Return [x, y] of the center of cell containing provided text 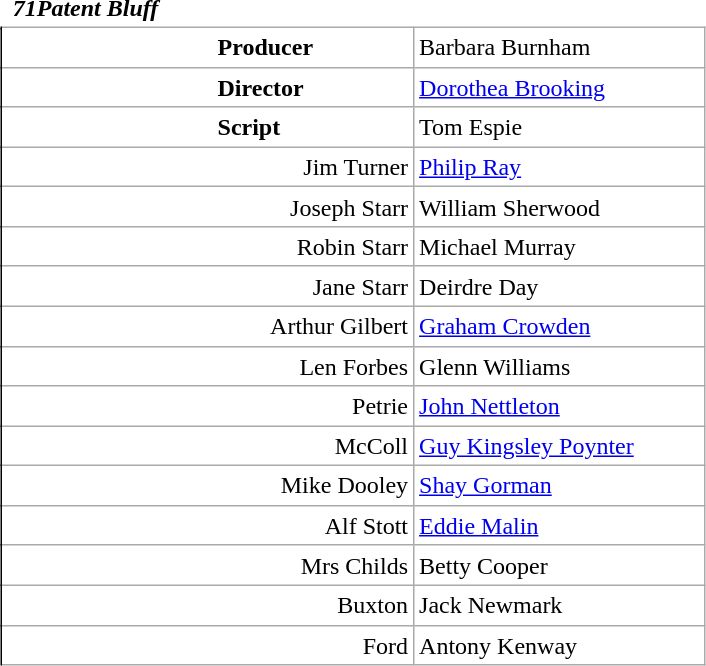
Philip Ray [560, 167]
Buxton [208, 605]
Mike Dooley [208, 486]
Tom Espie [560, 127]
Producer [208, 47]
Betty Cooper [560, 565]
Alf Stott [208, 525]
Jane Starr [208, 286]
Ford [208, 645]
Jack Newmark [560, 605]
Eddie Malin [560, 525]
Len Forbes [208, 366]
Barbara Burnham [560, 47]
Mrs Childs [208, 565]
Director [208, 87]
John Nettleton [560, 406]
Antony Kenway [560, 645]
Jim Turner [208, 167]
Michael Murray [560, 247]
Deirdre Day [560, 286]
Glenn Williams [560, 366]
Arthur Gilbert [208, 326]
McColl [208, 446]
Shay Gorman [560, 486]
William Sherwood [560, 207]
Petrie [208, 406]
Robin Starr [208, 247]
Joseph Starr [208, 207]
Dorothea Brooking [560, 87]
Graham Crowden [560, 326]
Guy Kingsley Poynter [560, 446]
Script [208, 127]
